Pinpoint the cell where the given text exists, returning its (X, Y) midpoint coordinate. 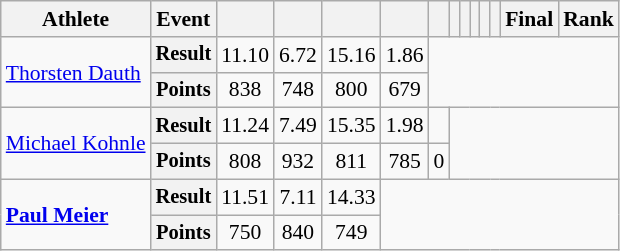
7.49 (298, 126)
0 (440, 162)
11.24 (245, 126)
14.33 (352, 197)
11.10 (245, 55)
808 (245, 162)
Athlete (76, 19)
838 (245, 90)
7.11 (298, 197)
1.98 (405, 126)
Michael Kohnle (76, 144)
11.51 (245, 197)
679 (405, 90)
Final (529, 19)
840 (298, 233)
1.86 (405, 55)
Thorsten Dauth (76, 72)
6.72 (298, 55)
749 (352, 233)
932 (298, 162)
800 (352, 90)
785 (405, 162)
15.16 (352, 55)
750 (245, 233)
Event (184, 19)
Paul Meier (76, 214)
Rank (588, 19)
15.35 (352, 126)
748 (298, 90)
811 (352, 162)
